Search for the cell housing the specified text and yield its (x, y) center coordinate. 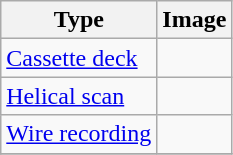
Wire recording (79, 134)
Cassette deck (79, 58)
Image (194, 20)
Type (79, 20)
Helical scan (79, 96)
